Detect which cell encompasses the target text, then output its (X, Y) center coordinate. 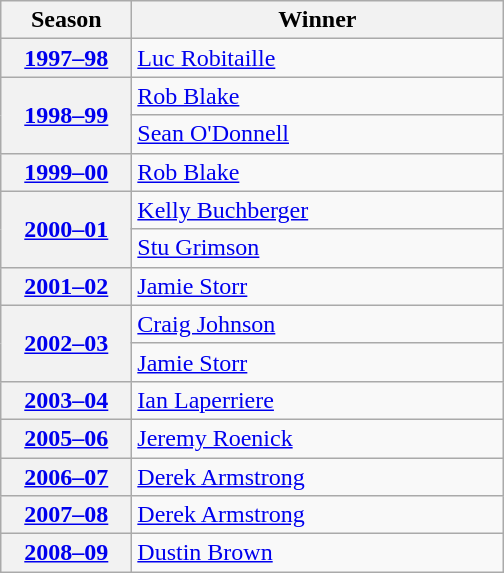
1997–98 (66, 58)
Season (66, 20)
2001–02 (66, 286)
2007–08 (66, 515)
Kelly Buchberger (318, 210)
2002–03 (66, 343)
Dustin Brown (318, 553)
Winner (318, 20)
2000–01 (66, 229)
Craig Johnson (318, 324)
Ian Laperriere (318, 400)
Jeremy Roenick (318, 438)
2008–09 (66, 553)
2003–04 (66, 400)
Sean O'Donnell (318, 134)
1998–99 (66, 115)
2005–06 (66, 438)
Luc Robitaille (318, 58)
Stu Grimson (318, 248)
2006–07 (66, 477)
1999–00 (66, 172)
